Return (X, Y) of the center of cell containing provided text 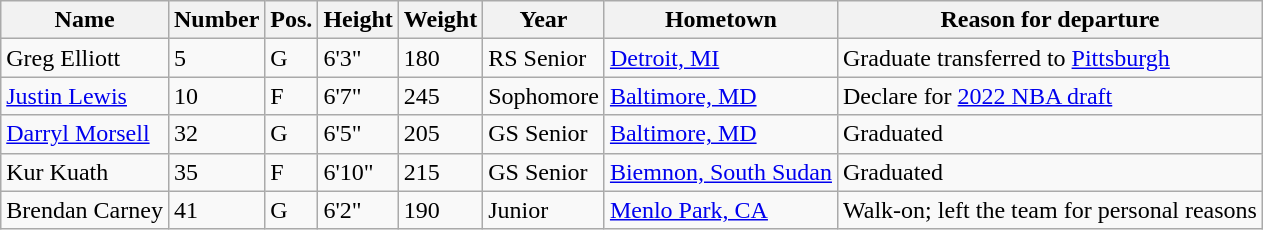
Pos. (292, 20)
Darryl Morsell (85, 134)
RS Senior (544, 58)
Detroit, MI (720, 58)
Number (216, 20)
Hometown (720, 20)
Junior (544, 210)
Brendan Carney (85, 210)
Reason for departure (1050, 20)
Greg Elliott (85, 58)
190 (440, 210)
Weight (440, 20)
Kur Kuath (85, 172)
Menlo Park, CA (720, 210)
Walk-on; left the team for personal reasons (1050, 210)
10 (216, 96)
5 (216, 58)
6'2" (358, 210)
6'10" (358, 172)
6'3" (358, 58)
245 (440, 96)
41 (216, 210)
35 (216, 172)
Name (85, 20)
Sophomore (544, 96)
32 (216, 134)
180 (440, 58)
Justin Lewis (85, 96)
Year (544, 20)
Biemnon, South Sudan (720, 172)
Graduate transferred to Pittsburgh (1050, 58)
6'7" (358, 96)
215 (440, 172)
205 (440, 134)
6'5" (358, 134)
Declare for 2022 NBA draft (1050, 96)
Height (358, 20)
